Locate the cell with the specified text and output its (X, Y) center coordinate. 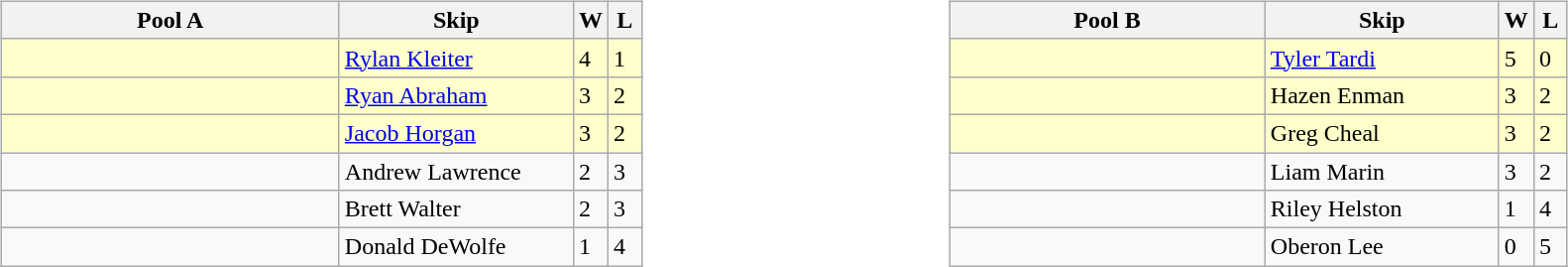
Andrew Lawrence (456, 172)
Brett Walter (456, 209)
Liam Marin (1382, 172)
Hazen Enman (1382, 95)
Riley Helston (1382, 209)
Ryan Abraham (456, 95)
Pool A (170, 20)
Oberon Lee (1382, 247)
Pool B (1108, 20)
Rylan Kleiter (456, 58)
Jacob Horgan (456, 133)
Greg Cheal (1382, 133)
Tyler Tardi (1382, 58)
Donald DeWolfe (456, 247)
